From the cell containing the given text, extract its center point as [x, y] coordinate. 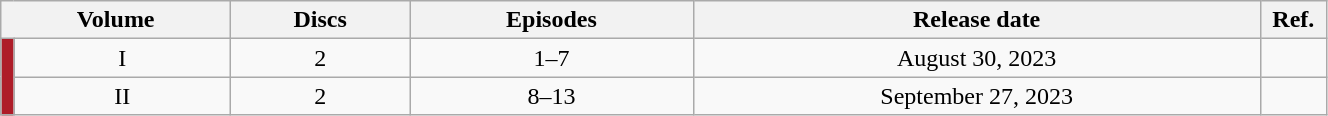
Ref. [1293, 20]
Volume [116, 20]
1–7 [552, 58]
Episodes [552, 20]
8–13 [552, 96]
August 30, 2023 [976, 58]
II [122, 96]
September 27, 2023 [976, 96]
I [122, 58]
Discs [320, 20]
Release date [976, 20]
